Capture the cell that displays the provided text and extract its [X, Y] central coordinate. 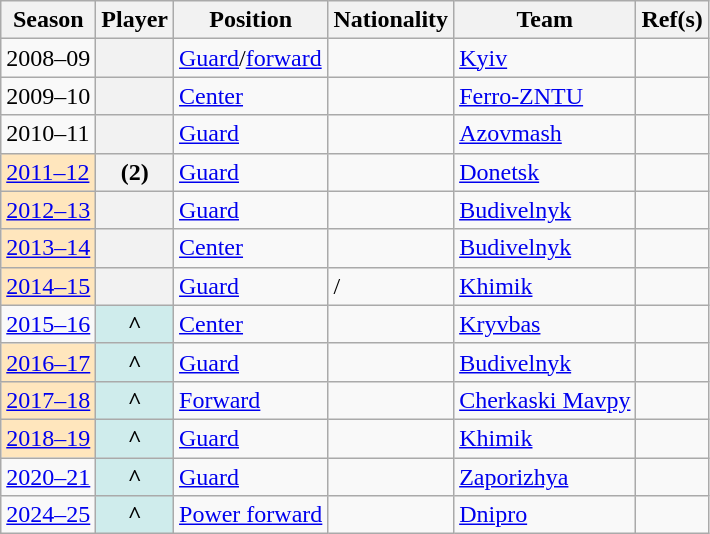
Team [545, 20]
Nationality [391, 20]
Ferro-ZNTU [545, 96]
2017–18 [48, 400]
Cherkaski Mavpy [545, 400]
2014–15 [48, 286]
2011–12 [48, 172]
Player [135, 20]
2009–10 [48, 96]
/ [391, 286]
Season [48, 20]
2013–14 [48, 248]
Donetsk [545, 172]
Position [251, 20]
Zaporizhya [545, 477]
2008–09 [48, 58]
Dnipro [545, 515]
Guard/forward [251, 58]
2018–19 [48, 438]
2015–16 [48, 324]
2010–11 [48, 134]
(2) [135, 172]
Kyiv [545, 58]
Power forward [251, 515]
2024–25 [48, 515]
Azovmash [545, 134]
2016–17 [48, 362]
Ref(s) [672, 20]
Kryvbas [545, 324]
2012–13 [48, 210]
2020–21 [48, 477]
Forward [251, 400]
